Capture the cell that displays the provided text and extract its (X, Y) central coordinate. 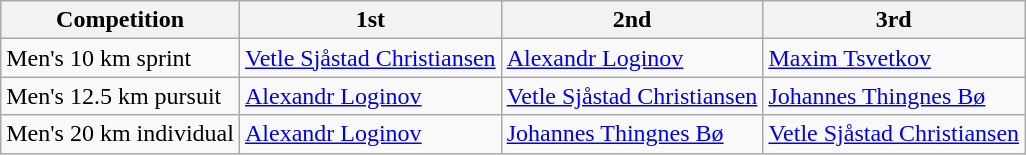
1st (370, 20)
Men's 12.5 km pursuit (120, 96)
Competition (120, 20)
Men's 20 km individual (120, 134)
Maxim Tsvetkov (894, 58)
Men's 10 km sprint (120, 58)
3rd (894, 20)
2nd (632, 20)
